Scan for the cell matching the given text and deliver its (X, Y) coordinate at center. 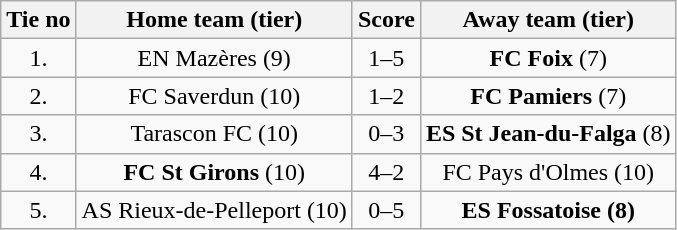
0–5 (386, 210)
2. (38, 96)
ES Fossatoise (8) (548, 210)
4–2 (386, 172)
Tie no (38, 20)
1–2 (386, 96)
4. (38, 172)
1–5 (386, 58)
FC Foix (7) (548, 58)
FC St Girons (10) (214, 172)
1. (38, 58)
FC Pays d'Olmes (10) (548, 172)
Away team (tier) (548, 20)
3. (38, 134)
0–3 (386, 134)
FC Pamiers (7) (548, 96)
Tarascon FC (10) (214, 134)
FC Saverdun (10) (214, 96)
ES St Jean-du-Falga (8) (548, 134)
Score (386, 20)
Home team (tier) (214, 20)
EN Mazères (9) (214, 58)
5. (38, 210)
AS Rieux-de-Pelleport (10) (214, 210)
